For the text-containing cell, return its midpoint in [x, y] coordinate format. 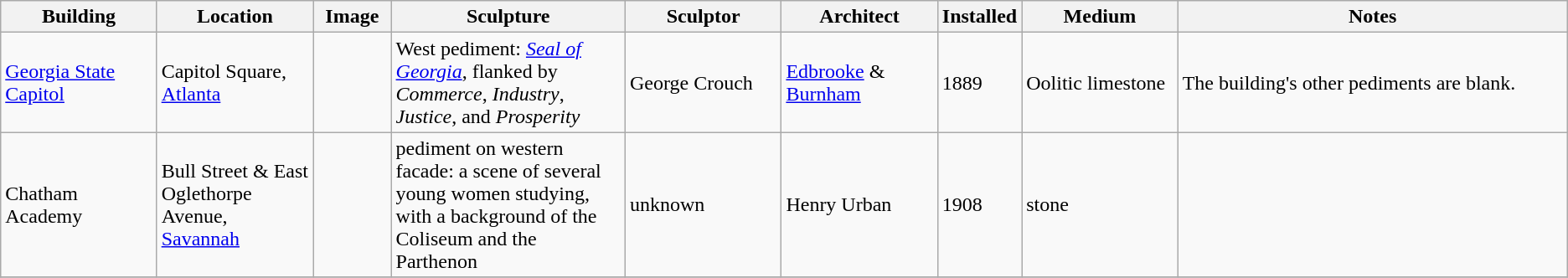
Building [79, 17]
Sculpture [508, 17]
George Crouch [703, 82]
Oolitic limestone [1100, 82]
stone [1100, 204]
1889 [979, 82]
Sculptor [703, 17]
Chatham Academy [79, 204]
Architect [859, 17]
pediment on western facade: a scene of several young women studying, with a background of the Coliseum and the Parthenon [508, 204]
Image [352, 17]
Capitol Square,Atlanta [235, 82]
1908 [979, 204]
Edbrooke & Burnham [859, 82]
Georgia State Capitol [79, 82]
Bull Street & East Oglethorpe Avenue,Savannah [235, 204]
Medium [1100, 17]
Henry Urban [859, 204]
unknown [703, 204]
Installed [979, 17]
West pediment: Seal of Georgia, flanked by Commerce, Industry, Justice, and Prosperity [508, 82]
The building's other pediments are blank. [1372, 82]
Notes [1372, 17]
Location [235, 17]
